From the cell containing the given text, extract its center point as (X, Y) coordinate. 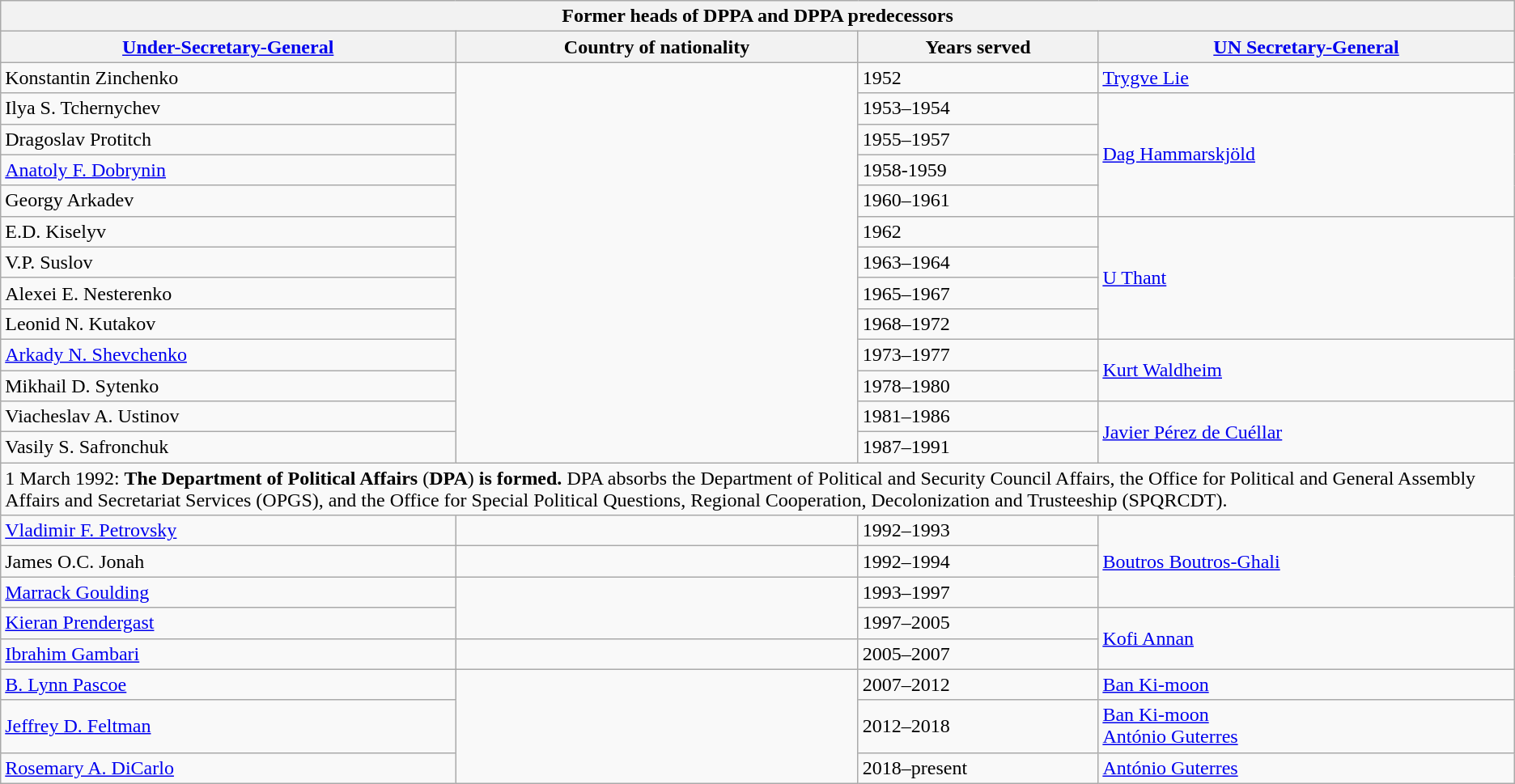
Mikhail D. Sytenko (228, 386)
E.D. Kiselyv (228, 231)
B. Lynn Pascoe (228, 684)
1981–1986 (978, 417)
1965–1967 (978, 293)
Ban Ki-moon (1306, 684)
Dragoslav Protitch (228, 139)
Kieran Prendergast (228, 623)
1968–1972 (978, 324)
Leonid N. Kutakov (228, 324)
Trygve Lie (1306, 78)
1962 (978, 231)
1953–1954 (978, 108)
Vasily S. Safronchuk (228, 447)
UN Secretary-General (1306, 47)
Ilya S. Tchernychev (228, 108)
V.P. Suslov (228, 262)
1955–1957 (978, 139)
Rosemary A. DiCarlo (228, 768)
Ibrahim Gambari (228, 654)
Vladimir F. Petrovsky (228, 531)
Boutros Boutros-Ghali (1306, 562)
2012–2018 (978, 727)
U Thant (1306, 278)
1992–1993 (978, 531)
Marrack Goulding (228, 592)
1958-1959 (978, 170)
Years served (978, 47)
Viacheslav A. Ustinov (228, 417)
1960–1961 (978, 201)
2005–2007 (978, 654)
2007–2012 (978, 684)
1952 (978, 78)
Anatoly F. Dobrynin (228, 170)
Javier Pérez de Cuéllar (1306, 432)
1997–2005 (978, 623)
1978–1980 (978, 386)
Konstantin Zinchenko (228, 78)
1973–1977 (978, 354)
2018–present (978, 768)
James O.C. Jonah (228, 562)
Country of nationality (657, 47)
Arkady N. Shevchenko (228, 354)
Jeffrey D. Feltman (228, 727)
1992–1994 (978, 562)
Kofi Annan (1306, 638)
António Guterres (1306, 768)
Dag Hammarskjöld (1306, 155)
Under-Secretary-General (228, 47)
Alexei E. Nesterenko (228, 293)
1963–1964 (978, 262)
1987–1991 (978, 447)
1993–1997 (978, 592)
Former heads of DPPA and DPPA predecessors (757, 16)
Ban Ki-moonAntónio Guterres (1306, 727)
Georgy Arkadev (228, 201)
Kurt Waldheim (1306, 370)
